Detect which cell encompasses the target text, then output its [x, y] center coordinate. 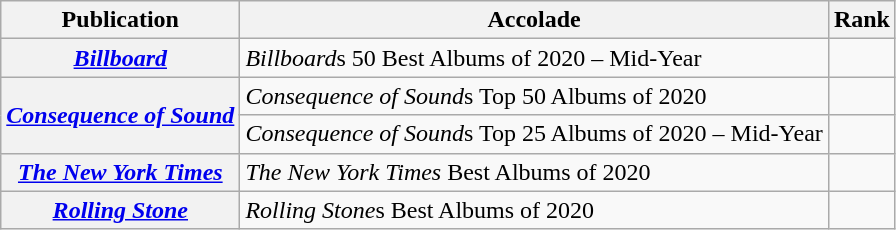
Consequence of Sounds Top 50 Albums of 2020 [534, 96]
Billboard [120, 58]
Billboards 50 Best Albums of 2020 – Mid-Year [534, 58]
Rolling Stone [120, 210]
Publication [120, 20]
Consequence of Sound [120, 115]
Consequence of Sounds Top 25 Albums of 2020 – Mid-Year [534, 134]
The New York Times Best Albums of 2020 [534, 172]
Rank [862, 20]
Accolade [534, 20]
The New York Times [120, 172]
Rolling Stones Best Albums of 2020 [534, 210]
